Identify which cell holds the provided text, then report its [X, Y] central coordinate. 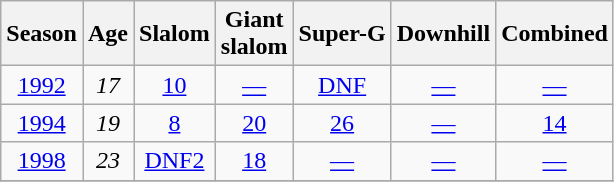
Downhill [443, 34]
20 [254, 123]
10 [175, 85]
1992 [42, 85]
DNF2 [175, 161]
23 [108, 161]
17 [108, 85]
Giantslalom [254, 34]
Super-G [342, 34]
19 [108, 123]
Slalom [175, 34]
8 [175, 123]
14 [555, 123]
1998 [42, 161]
18 [254, 161]
Season [42, 34]
DNF [342, 85]
Age [108, 34]
1994 [42, 123]
Combined [555, 34]
26 [342, 123]
